For the text-containing cell, return its midpoint in (x, y) coordinate format. 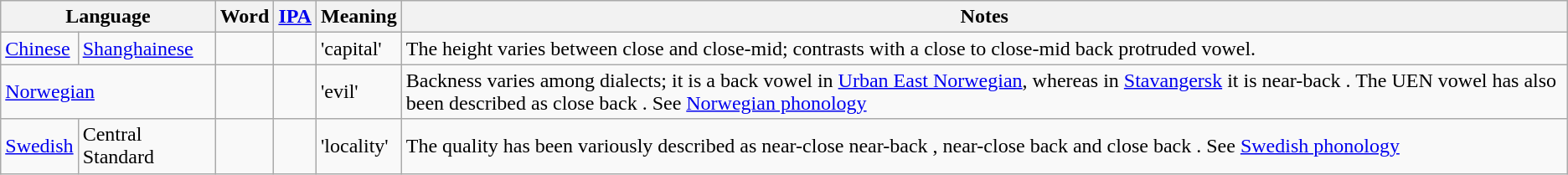
Notes (984, 17)
IPA (295, 17)
Language (108, 17)
Meaning (358, 17)
Central Standard (147, 146)
Word (245, 17)
Shanghainese (147, 49)
The height varies between close and close-mid; contrasts with a close to close-mid back protruded vowel. (984, 49)
Norwegian (108, 92)
'evil' (358, 92)
Chinese (39, 49)
Swedish (39, 146)
'locality' (358, 146)
'capital' (358, 49)
The quality has been variously described as near-close near-back , near-close back and close back . See Swedish phonology (984, 146)
